Provide the [x, y] coordinate of the cell's center where the given text is located.  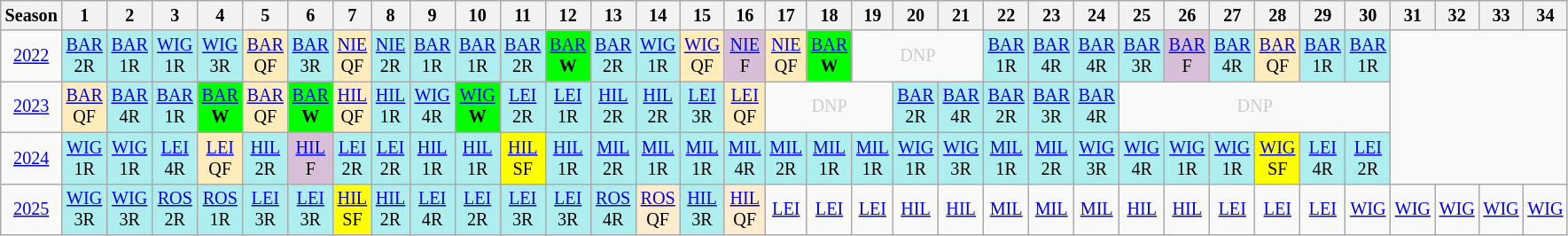
HILF [310, 158]
17 [787, 16]
19 [872, 16]
12 [567, 16]
32 [1457, 16]
13 [613, 16]
15 [702, 16]
WIGW [477, 107]
2023 [32, 107]
28 [1278, 16]
HIL3R [702, 209]
LEI1R [567, 107]
24 [1097, 16]
31 [1413, 16]
2024 [32, 158]
11 [523, 16]
20 [917, 16]
WIGQF [702, 56]
ROS4R [613, 209]
2 [129, 16]
10 [477, 16]
18 [830, 16]
27 [1232, 16]
22 [1007, 16]
2025 [32, 209]
ROSQF [658, 209]
BARF [1188, 56]
14 [658, 16]
23 [1051, 16]
7 [353, 16]
8 [390, 16]
33 [1502, 16]
5 [266, 16]
4 [220, 16]
2022 [32, 56]
16 [745, 16]
6 [310, 16]
34 [1545, 16]
ROS1R [220, 209]
21 [961, 16]
9 [433, 16]
29 [1322, 16]
1 [85, 16]
3 [176, 16]
Season [32, 16]
25 [1142, 16]
26 [1188, 16]
ROS2R [176, 209]
MIL4R [745, 158]
NIE2R [390, 56]
WIGSF [1278, 158]
NIEF [745, 56]
30 [1369, 16]
